For the text-containing cell, return its midpoint in (X, Y) coordinate format. 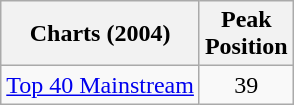
PeakPosition (246, 34)
Charts (2004) (100, 34)
Top 40 Mainstream (100, 85)
39 (246, 85)
